Scan for the cell matching the given text and deliver its [X, Y] coordinate at center. 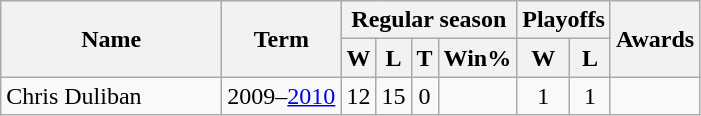
Awards [654, 39]
12 [358, 96]
Chris Duliban [112, 96]
Regular season [429, 20]
Term [282, 39]
Playoffs [564, 20]
Name [112, 39]
0 [424, 96]
2009–2010 [282, 96]
Win% [478, 58]
15 [394, 96]
T [424, 58]
